Provide the [X, Y] coordinate of the cell's center where the given text is located.  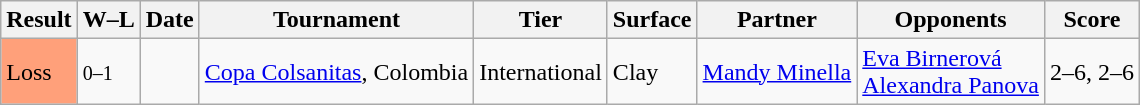
Mandy Minella [777, 72]
Copa Colsanitas, Colombia [336, 72]
Tier [541, 20]
Partner [777, 20]
Opponents [951, 20]
Score [1092, 20]
Clay [652, 72]
0–1 [108, 72]
W–L [108, 20]
2–6, 2–6 [1092, 72]
Date [170, 20]
Result [39, 20]
Eva Birnerová Alexandra Panova [951, 72]
Loss [39, 72]
International [541, 72]
Tournament [336, 20]
Surface [652, 20]
